Return [X, Y] of the center of cell containing provided text 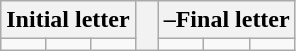
–Final letter [226, 20]
Initial letter [68, 20]
